Pinpoint the cell where the given text exists, returning its (X, Y) midpoint coordinate. 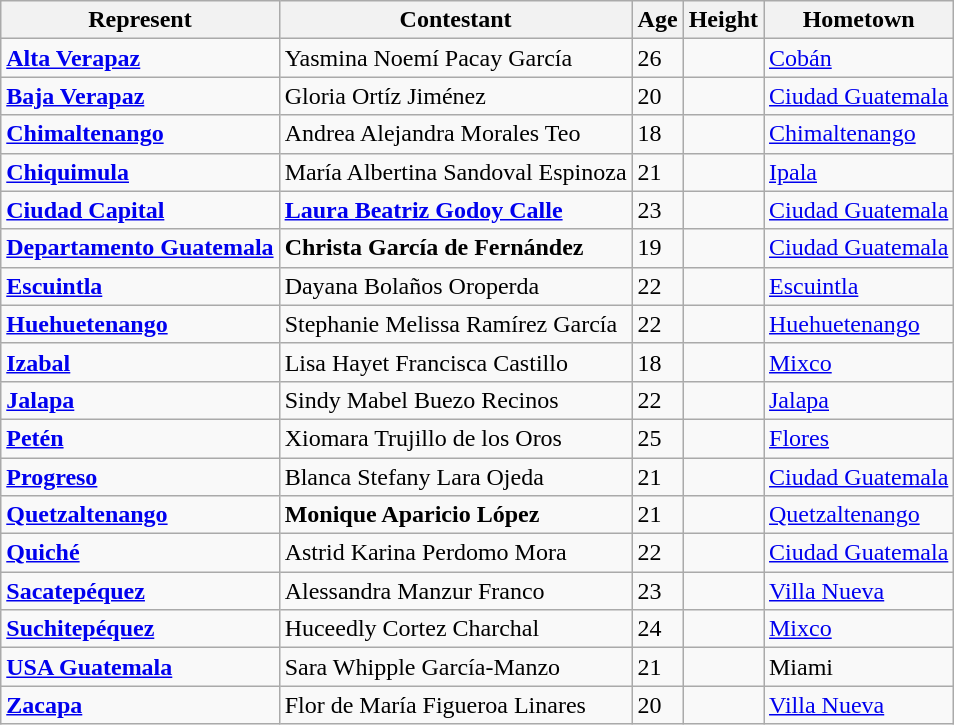
Dayana Bolaños Oroperda (456, 286)
Alta Verapaz (140, 58)
Alessandra Manzur Franco (456, 591)
Huceedly Cortez Charchal (456, 629)
Laura Beatriz Godoy Calle (456, 210)
Yasmina Noemí Pacay García (456, 58)
Miami (859, 667)
Flor de María Figueroa Linares (456, 705)
Zacapa (140, 705)
Flores (859, 438)
Xiomara Trujillo de los Oros (456, 438)
Izabal (140, 362)
Cobán (859, 58)
24 (658, 629)
Astrid Karina Perdomo Mora (456, 553)
Christa García de Fernández (456, 248)
Quiché (140, 553)
Stephanie Melissa Ramírez García (456, 324)
26 (658, 58)
19 (658, 248)
Ciudad Capital (140, 210)
Represent (140, 20)
Monique Aparicio López (456, 515)
Chiquimula (140, 172)
Age (658, 20)
María Albertina Sandoval Espinoza (456, 172)
25 (658, 438)
Blanca Stefany Lara Ojeda (456, 477)
Sindy Mabel Buezo Recinos (456, 400)
Sacatepéquez (140, 591)
Suchitepéquez (140, 629)
Height (723, 20)
USA Guatemala (140, 667)
Gloria Ortíz Jiménez (456, 96)
Sara Whipple García-Manzo (456, 667)
Ipala (859, 172)
Hometown (859, 20)
Baja Verapaz (140, 96)
Progreso (140, 477)
Lisa Hayet Francisca Castillo (456, 362)
Contestant (456, 20)
Andrea Alejandra Morales Teo (456, 134)
Departamento Guatemala (140, 248)
Petén (140, 438)
